Determine the (X, Y) coordinate at the center of the cell enclosing the given text.  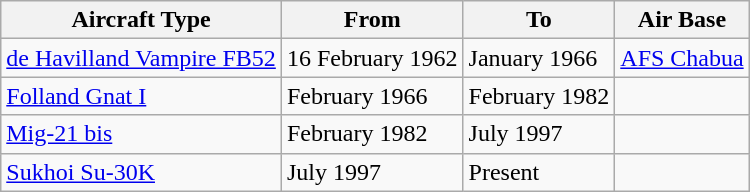
Mig-21 bis (142, 134)
February 1966 (372, 96)
Air Base (682, 20)
Present (539, 172)
January 1966 (539, 58)
16 February 1962 (372, 58)
Sukhoi Su-30K (142, 172)
Folland Gnat I (142, 96)
de Havilland Vampire FB52 (142, 58)
AFS Chabua (682, 58)
From (372, 20)
To (539, 20)
Aircraft Type (142, 20)
